Provide the [X, Y] coordinate of the cell's center where the given text is located.  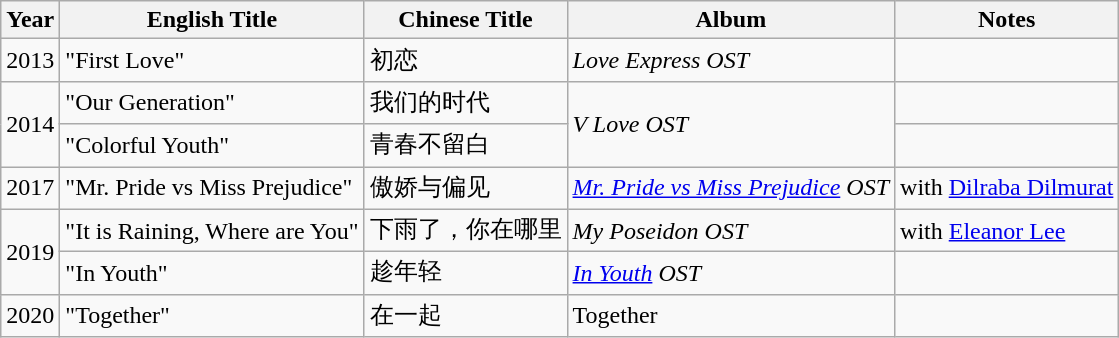
"Together" [212, 316]
Love Express OST [730, 60]
Year [30, 20]
"In Youth" [212, 274]
"First Love" [212, 60]
Notes [1007, 20]
青春不留白 [466, 146]
2013 [30, 60]
趁年轻 [466, 274]
In Youth OST [730, 274]
2019 [30, 252]
Chinese Title [466, 20]
English Title [212, 20]
2017 [30, 188]
下雨了，你在哪里 [466, 230]
V Love OST [730, 124]
"It is Raining, Where are You" [212, 230]
My Poseidon OST [730, 230]
Together [730, 316]
2014 [30, 124]
with Dilraba Dilmurat [1007, 188]
我们的时代 [466, 102]
Mr. Pride vs Miss Prejudice OST [730, 188]
"Our Generation" [212, 102]
傲娇与偏见 [466, 188]
with Eleanor Lee [1007, 230]
在一起 [466, 316]
2020 [30, 316]
初恋 [466, 60]
"Mr. Pride vs Miss Prejudice" [212, 188]
"Colorful Youth" [212, 146]
Album [730, 20]
